Output the [x, y] coordinate of the center of the cell containing the given text.  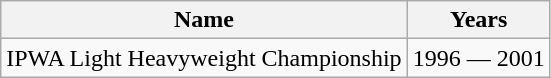
IPWA Light Heavyweight Championship [204, 58]
1996 — 2001 [478, 58]
Name [204, 20]
Years [478, 20]
